Identify which cell holds the provided text, then report its (X, Y) central coordinate. 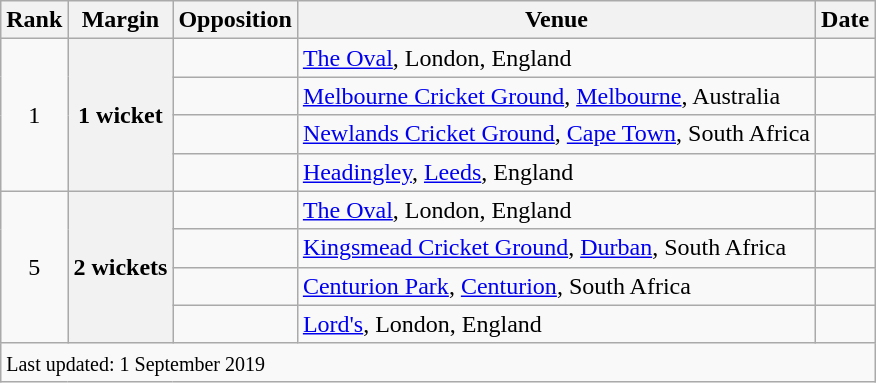
Date (846, 20)
1 wicket (120, 115)
Last updated: 1 September 2019 (438, 362)
5 (34, 267)
Kingsmead Cricket Ground, Durban, South Africa (556, 248)
1 (34, 115)
Opposition (235, 20)
Newlands Cricket Ground, Cape Town, South Africa (556, 134)
2 wickets (120, 267)
Margin (120, 20)
Venue (556, 20)
Centurion Park, Centurion, South Africa (556, 286)
Melbourne Cricket Ground, Melbourne, Australia (556, 96)
Lord's, London, England (556, 324)
Headingley, Leeds, England (556, 172)
Rank (34, 20)
